From the cell containing the given text, extract its center point as (x, y) coordinate. 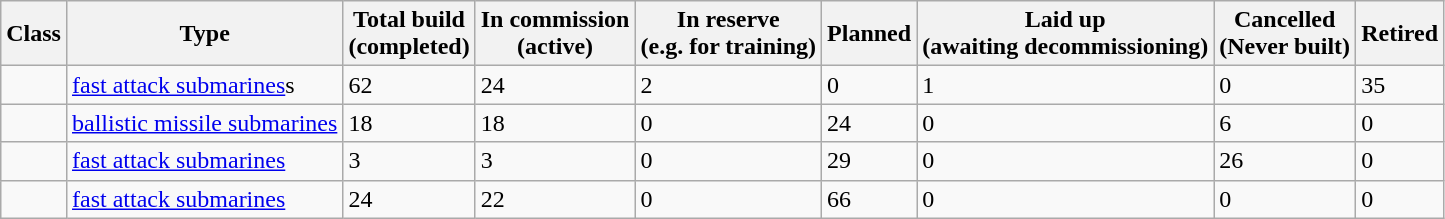
In commission(active) (555, 34)
ballistic missile submarines (204, 123)
In reserve(e.g. for training) (728, 34)
Laid up(awaiting decommissioning) (1066, 34)
26 (1285, 161)
Total build(completed) (409, 34)
2 (728, 85)
Type (204, 34)
22 (555, 199)
35 (1400, 85)
Planned (870, 34)
1 (1066, 85)
29 (870, 161)
Cancelled(Never built) (1285, 34)
66 (870, 199)
6 (1285, 123)
Retired (1400, 34)
Class (34, 34)
fast attack submariness (204, 85)
62 (409, 85)
